Pinpoint the cell where the given text exists, returning its (x, y) midpoint coordinate. 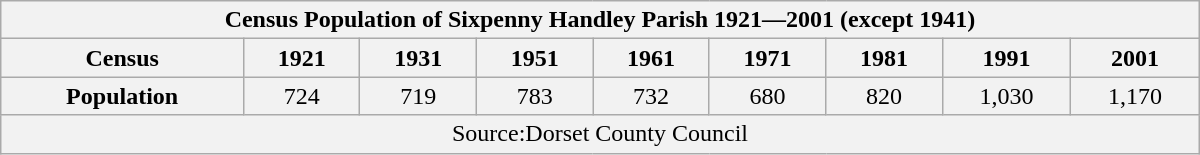
1971 (767, 58)
1961 (651, 58)
1921 (302, 58)
1951 (534, 58)
732 (651, 96)
Census Population of Sixpenny Handley Parish 1921—2001 (except 1941) (600, 20)
Source:Dorset County Council (600, 134)
1,030 (1006, 96)
1931 (418, 58)
1,170 (1136, 96)
680 (767, 96)
820 (884, 96)
719 (418, 96)
783 (534, 96)
2001 (1136, 58)
1991 (1006, 58)
724 (302, 96)
1981 (884, 58)
Population (122, 96)
Census (122, 58)
